Output the [X, Y] coordinate of the center of the cell containing the given text.  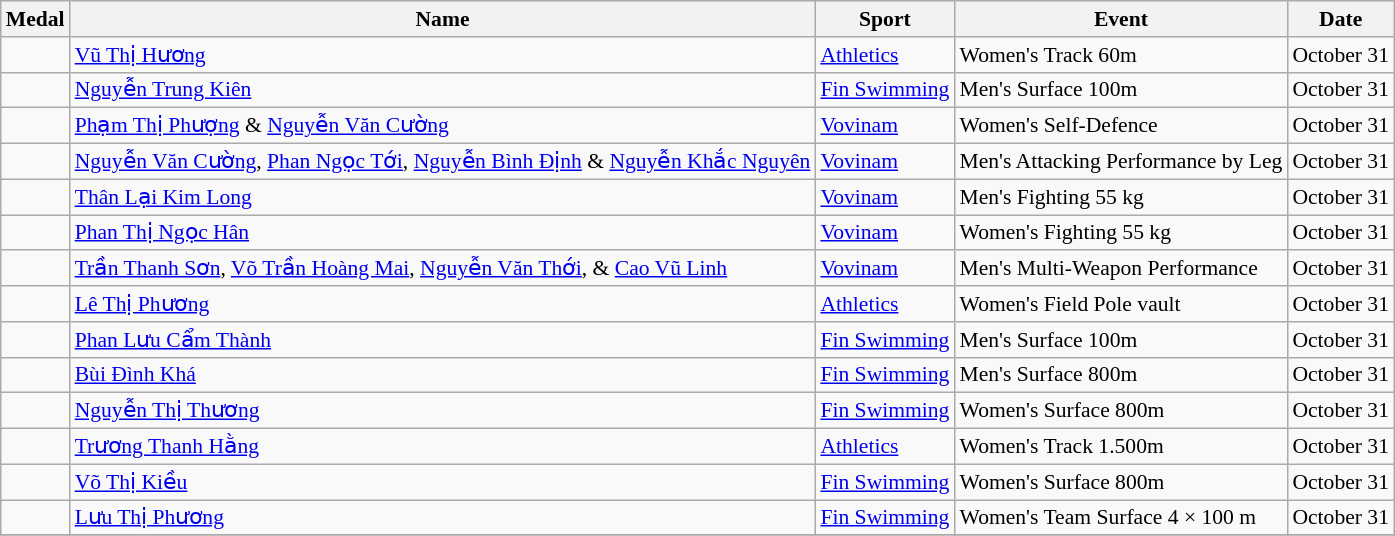
Women's Track 60m [1120, 55]
Trần Thanh Sơn, Võ Trần Hoàng Mai, Nguyễn Văn Thới, & Cao Vũ Linh [443, 269]
Thân Lại Kim Long [443, 197]
Sport [884, 19]
Nguyễn Trung Kiên [443, 90]
Date [1340, 19]
Vũ Thị Hương [443, 55]
Phan Lưu Cẩm Thành [443, 340]
Phan Thị Ngọc Hân [443, 233]
Women's Fighting 55 kg [1120, 233]
Women's Team Surface 4 × 100 m [1120, 518]
Lê Thị Phương [443, 304]
Bùi Đình Khá [443, 375]
Men's Attacking Performance by Leg [1120, 162]
Event [1120, 19]
Võ Thị Kiều [443, 482]
Nguyễn Thị Thương [443, 411]
Name [443, 19]
Medal [36, 19]
Women's Field Pole vault [1120, 304]
Men's Multi-Weapon Performance [1120, 269]
Nguyễn Văn Cường, Phan Ngọc Tới, Nguyễn Bình Định & Nguyễn Khắc Nguyên [443, 162]
Phạm Thị Phượng & Nguyễn Văn Cường [443, 126]
Trương Thanh Hằng [443, 447]
Men's Surface 800m [1120, 375]
Men's Fighting 55 kg [1120, 197]
Lưu Thị Phương [443, 518]
Women's Self-Defence [1120, 126]
Women's Track 1.500m [1120, 447]
